Pinpoint the cell where the given text exists, returning its (X, Y) midpoint coordinate. 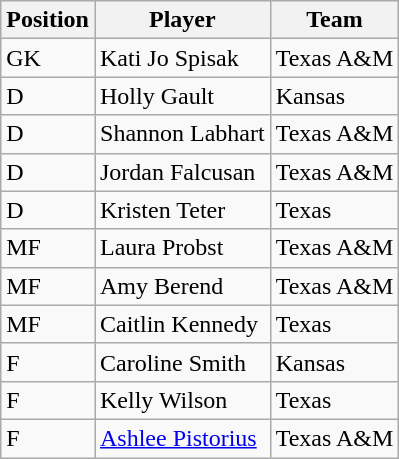
Kelly Wilson (182, 400)
Player (182, 20)
Laura Probst (182, 248)
Caitlin Kennedy (182, 324)
Ashlee Pistorius (182, 438)
Amy Berend (182, 286)
Shannon Labhart (182, 134)
Jordan Falcusan (182, 172)
Kristen Teter (182, 210)
GK (48, 58)
Team (334, 20)
Caroline Smith (182, 362)
Kati Jo Spisak (182, 58)
Position (48, 20)
Holly Gault (182, 96)
